Determine the [X, Y] coordinate at the center of the cell enclosing the given text.  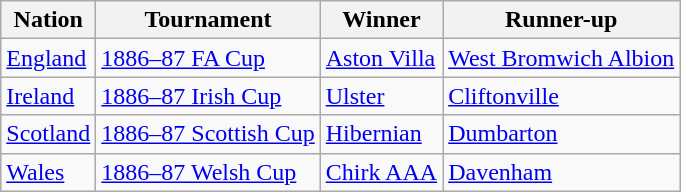
West Bromwich Albion [562, 58]
England [48, 58]
1886–87 Scottish Cup [208, 134]
1886–87 Irish Cup [208, 96]
Ulster [381, 96]
Tournament [208, 20]
Chirk AAA [381, 172]
Winner [381, 20]
Ireland [48, 96]
Scotland [48, 134]
Davenham [562, 172]
Runner-up [562, 20]
Dumbarton [562, 134]
Cliftonville [562, 96]
1886–87 FA Cup [208, 58]
Nation [48, 20]
Aston Villa [381, 58]
1886–87 Welsh Cup [208, 172]
Hibernian [381, 134]
Wales [48, 172]
